Return the [X, Y] coordinate for the center point of the cell that contains the specified text.  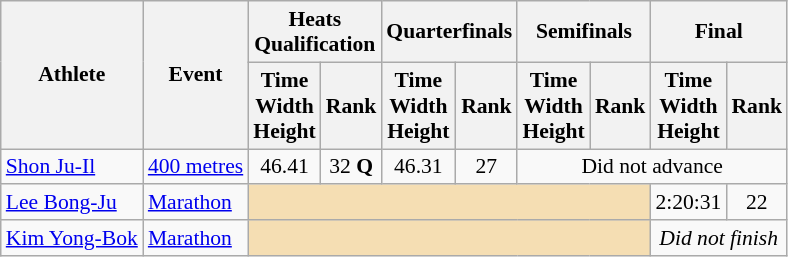
Athlete [72, 75]
Semifinals [584, 32]
Shon Ju-Il [72, 167]
32 Q [352, 167]
Final [718, 32]
27 [486, 167]
Did not finish [718, 238]
2:20:31 [688, 203]
Event [196, 75]
22 [756, 203]
46.41 [284, 167]
Lee Bong-Ju [72, 203]
Kim Yong-Bok [72, 238]
HeatsQualification [314, 32]
Did not advance [652, 167]
Quarterfinals [449, 32]
400 metres [196, 167]
46.31 [418, 167]
